Provide the [x, y] coordinate of the cell's center where the given text is located.  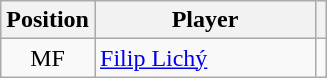
Player [204, 20]
MF [48, 58]
Filip Lichý [204, 58]
Position [48, 20]
